Extract the [x, y] coordinate from the center of the cell holding the provided text.  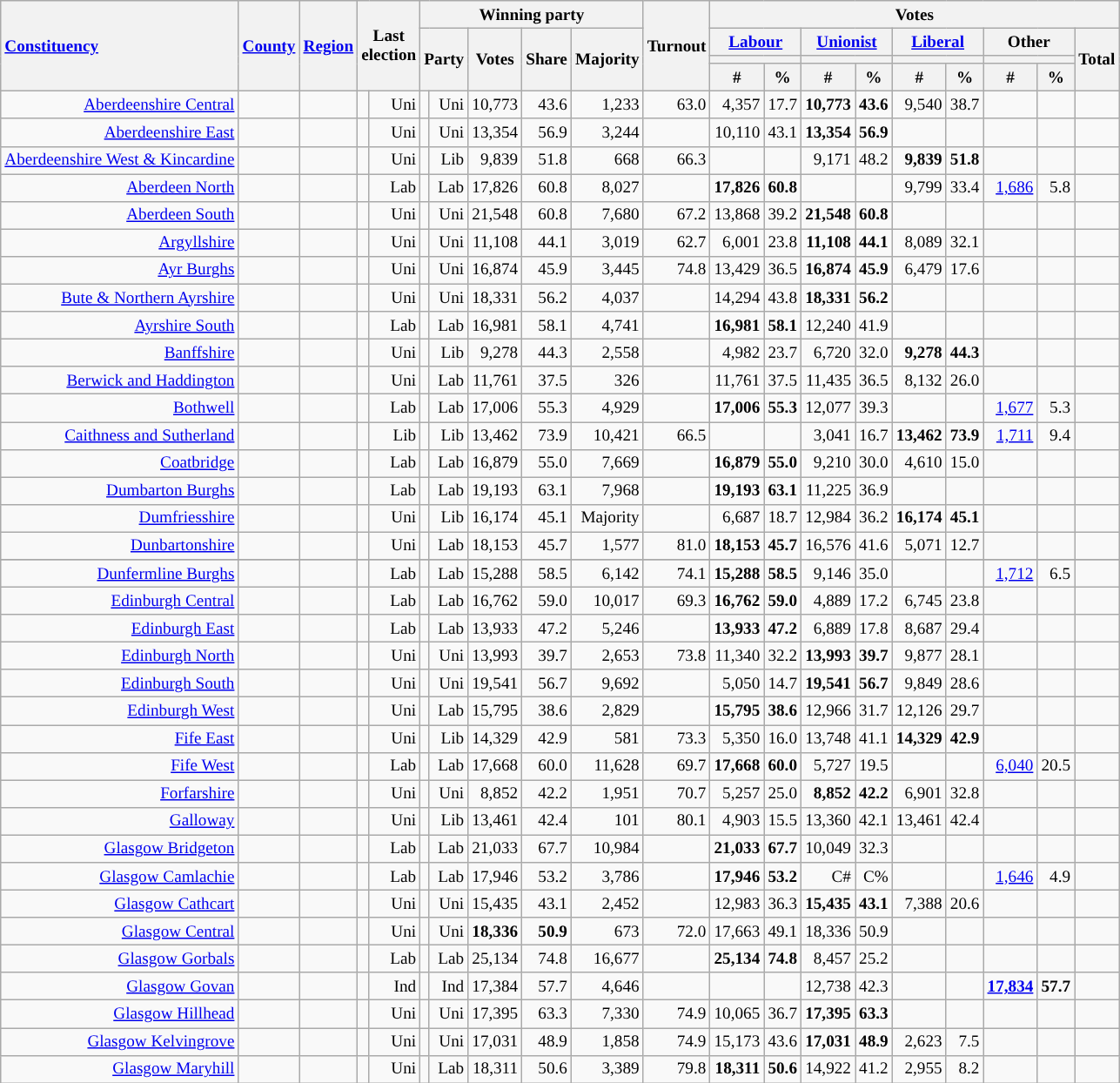
69.3 [677, 601]
Argyllshire [120, 243]
Unionist [848, 42]
Glasgow Gorbals [120, 959]
43.8 [783, 298]
Lastelection [389, 46]
4,610 [919, 463]
12,240 [828, 326]
Aberdeen North [120, 188]
25.2 [874, 959]
12,984 [828, 518]
12,126 [919, 711]
Berwick and Haddington [120, 380]
County [269, 46]
20.6 [964, 904]
8,457 [828, 959]
Edinburgh Central [120, 601]
1,712 [1010, 573]
2,955 [919, 1069]
33.4 [964, 188]
3,445 [607, 270]
Fife East [120, 738]
Glasgow Govan [120, 986]
10,017 [607, 601]
6,001 [737, 243]
16.7 [874, 435]
9,849 [919, 683]
4,037 [607, 298]
Region [329, 46]
80.1 [677, 821]
4,982 [737, 353]
9.4 [1056, 435]
Edinburgh East [120, 629]
Glasgow Hillhead [120, 1014]
3,786 [607, 877]
17.8 [874, 629]
36.2 [874, 518]
49.1 [783, 932]
3,041 [828, 435]
Glasgow Central [120, 932]
Glasgow Cathcart [120, 904]
5,246 [607, 629]
12.7 [964, 546]
9,210 [828, 463]
28.6 [964, 683]
2,558 [607, 353]
Turnout [677, 46]
1,646 [1010, 877]
36.9 [874, 491]
Galloway [120, 821]
1,577 [607, 546]
2,452 [607, 904]
36.3 [783, 904]
13,868 [737, 215]
35.0 [874, 573]
6,720 [828, 353]
41.9 [874, 326]
9,146 [828, 573]
62.7 [677, 243]
42.1 [874, 821]
9,692 [607, 683]
48.2 [874, 160]
23.7 [783, 353]
6.5 [1056, 573]
14.7 [783, 683]
32.0 [874, 353]
69.7 [677, 766]
Caithness and Sutherland [120, 435]
6,479 [919, 270]
9,540 [919, 105]
28.1 [964, 656]
6,142 [607, 573]
Forfarshire [120, 794]
Coatbridge [120, 463]
4,889 [828, 601]
Winning party [532, 15]
Labour [755, 42]
4,646 [607, 986]
36.7 [783, 1014]
Other [1029, 42]
1,711 [1010, 435]
8,089 [919, 243]
13,429 [737, 270]
41.2 [874, 1069]
5,257 [737, 794]
10,984 [607, 849]
8,027 [607, 188]
10,049 [828, 849]
66.3 [677, 160]
32.8 [964, 794]
Banffshire [120, 353]
Dumbarton Burghs [120, 491]
Aberdeenshire East [120, 132]
Edinburgh North [120, 656]
4,929 [607, 408]
Glasgow Bridgeton [120, 849]
14,294 [737, 298]
1,233 [607, 105]
15.5 [783, 821]
16,677 [607, 959]
Ayrshire South [120, 326]
326 [607, 380]
17,663 [737, 932]
Glasgow Kelvingrove [120, 1041]
73.8 [677, 656]
14,922 [828, 1069]
11,435 [828, 380]
13,748 [828, 738]
63.0 [677, 105]
4,741 [607, 326]
101 [607, 821]
7,330 [607, 1014]
41.1 [874, 738]
5.8 [1056, 188]
6,040 [1010, 766]
17,384 [495, 986]
12,077 [828, 408]
Ayr Burghs [120, 270]
1,677 [1010, 408]
Total [1097, 59]
25.0 [783, 794]
67.2 [677, 215]
32.3 [874, 849]
Dumfriesshire [120, 518]
79.8 [677, 1069]
32.2 [783, 656]
20.5 [1056, 766]
9,171 [828, 160]
7,968 [607, 491]
29.7 [964, 711]
5,727 [828, 766]
32.1 [964, 243]
5,350 [737, 738]
Party [444, 59]
17,834 [1010, 986]
16.0 [783, 738]
13,360 [828, 821]
6,889 [828, 629]
38.7 [964, 105]
6,901 [919, 794]
16,576 [828, 546]
12,966 [828, 711]
Bute & Northern Ayrshire [120, 298]
5,071 [919, 546]
3,389 [607, 1069]
18.7 [783, 518]
6,745 [919, 601]
2,829 [607, 711]
74.1 [677, 573]
1,858 [607, 1041]
12,738 [828, 986]
30.0 [874, 463]
81.0 [677, 546]
Liberal [938, 42]
9,877 [919, 656]
C% [874, 877]
7,669 [607, 463]
673 [607, 932]
15.0 [964, 463]
15,173 [737, 1041]
Dunfermline Burghs [120, 573]
Glasgow Maryhill [120, 1069]
Constituency [120, 46]
7,388 [919, 904]
11,340 [737, 656]
12,983 [737, 904]
31.7 [874, 711]
72.0 [677, 932]
1,686 [1010, 188]
Aberdeenshire Central [120, 105]
39.3 [874, 408]
17.2 [874, 601]
8,687 [919, 629]
4,357 [737, 105]
10,110 [737, 132]
Fife West [120, 766]
5,050 [737, 683]
2,623 [919, 1041]
73.3 [677, 738]
5.3 [1056, 408]
Edinburgh South [120, 683]
4,903 [737, 821]
581 [607, 738]
8,132 [919, 380]
Bothwell [120, 408]
70.7 [677, 794]
42.3 [874, 986]
17.6 [964, 270]
Dunbartonshire [120, 546]
29.4 [964, 629]
3,244 [607, 132]
11,628 [607, 766]
41.6 [874, 546]
66.5 [677, 435]
668 [607, 160]
4.9 [1056, 877]
C# [828, 877]
8.2 [964, 1069]
19.5 [874, 766]
10,421 [607, 435]
3,019 [607, 243]
9,799 [919, 188]
39.2 [783, 215]
Glasgow Camlachie [120, 877]
17.7 [783, 105]
Edinburgh West [120, 711]
10,065 [737, 1014]
7.5 [964, 1041]
2,653 [607, 656]
7,680 [607, 215]
Share [547, 59]
11,225 [828, 491]
26.0 [964, 380]
Aberdeen South [120, 215]
Aberdeenshire West & Kincardine [120, 160]
1,951 [607, 794]
6,687 [737, 518]
